Pinpoint the cell where the given text exists, returning its (x, y) midpoint coordinate. 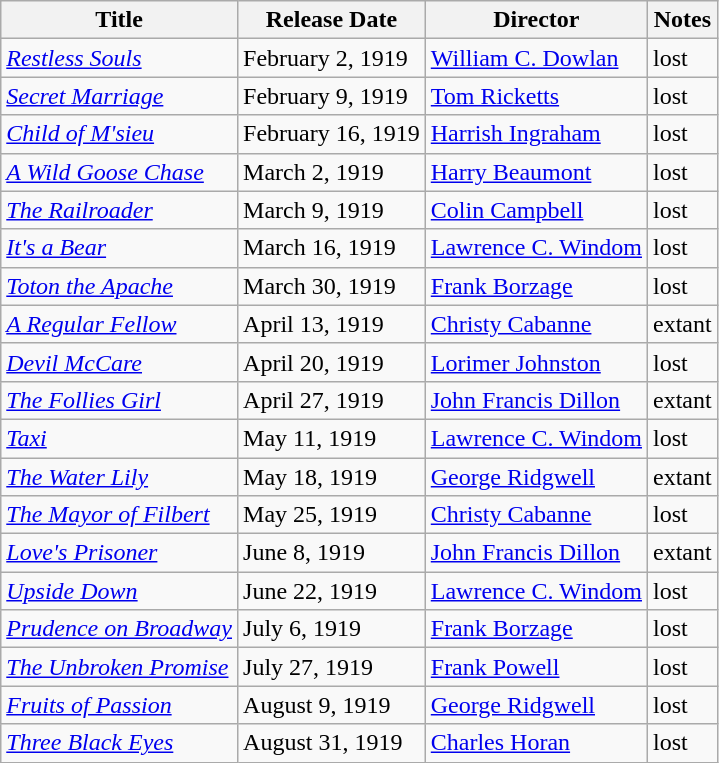
May 18, 1919 (332, 477)
Child of M'sieu (120, 134)
Notes (683, 20)
April 13, 1919 (332, 324)
Colin Campbell (536, 210)
April 20, 1919 (332, 362)
The Water Lily (120, 477)
June 22, 1919 (332, 591)
Love's Prisoner (120, 553)
June 8, 1919 (332, 553)
July 27, 1919 (332, 667)
Tom Ricketts (536, 96)
August 31, 1919 (332, 743)
August 9, 1919 (332, 705)
Devil McCare (120, 362)
Taxi (120, 438)
Frank Powell (536, 667)
Harry Beaumont (536, 172)
A Regular Fellow (120, 324)
February 9, 1919 (332, 96)
Title (120, 20)
Restless Souls (120, 58)
July 6, 1919 (332, 629)
Prudence on Broadway (120, 629)
Three Black Eyes (120, 743)
March 9, 1919 (332, 210)
Charles Horan (536, 743)
May 11, 1919 (332, 438)
Harrish Ingraham (536, 134)
May 25, 1919 (332, 515)
William C. Dowlan (536, 58)
It's a Bear (120, 248)
Release Date (332, 20)
March 2, 1919 (332, 172)
The Mayor of Filbert (120, 515)
February 16, 1919 (332, 134)
The Follies Girl (120, 400)
The Unbroken Promise (120, 667)
Director (536, 20)
Upside Down (120, 591)
February 2, 1919 (332, 58)
March 16, 1919 (332, 248)
Fruits of Passion (120, 705)
A Wild Goose Chase (120, 172)
Lorimer Johnston (536, 362)
March 30, 1919 (332, 286)
The Railroader (120, 210)
April 27, 1919 (332, 400)
Toton the Apache (120, 286)
Secret Marriage (120, 96)
